From the cell containing the given text, extract its center point as (x, y) coordinate. 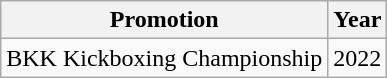
Promotion (164, 20)
Year (358, 20)
BKK Kickboxing Championship (164, 58)
2022 (358, 58)
